Output the (X, Y) coordinate of the center of the cell containing the given text.  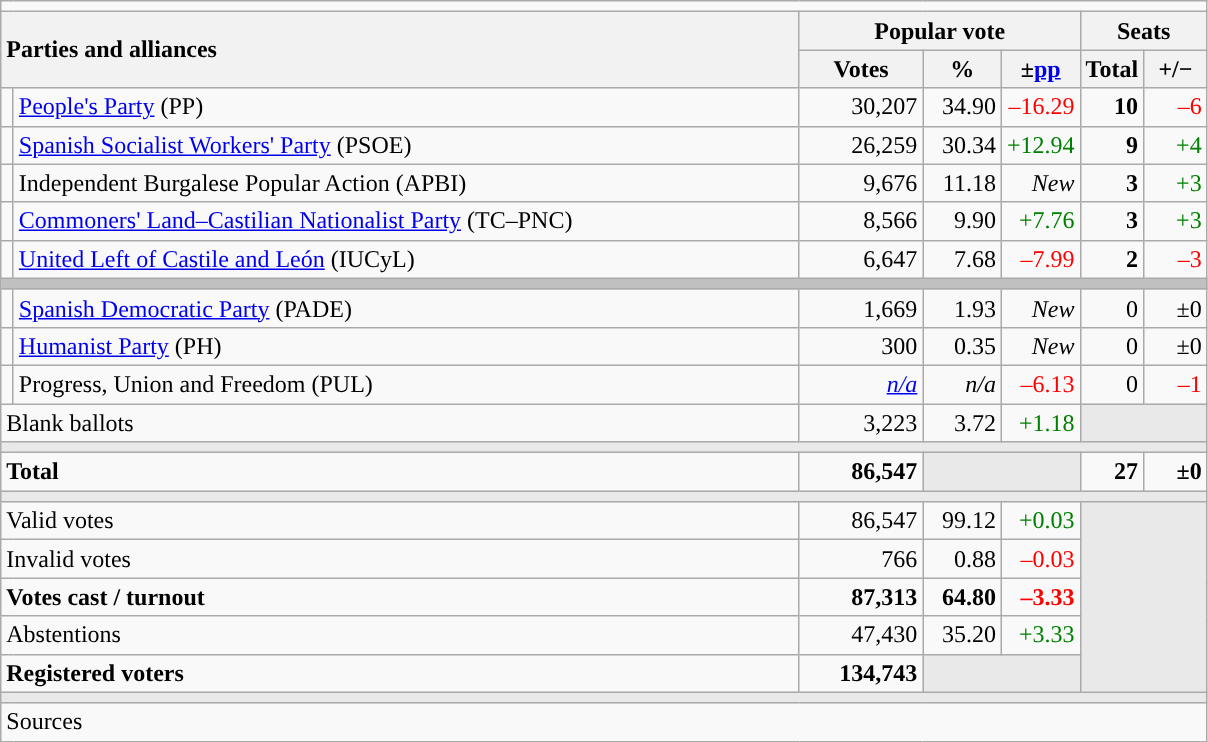
Votes cast / turnout (400, 597)
9,676 (861, 183)
+3.33 (1040, 635)
Valid votes (400, 521)
–7.99 (1040, 259)
6,647 (861, 259)
+12.94 (1040, 145)
–6.13 (1040, 384)
Parties and alliances (400, 50)
766 (861, 559)
34.90 (962, 107)
9 (1112, 145)
0.88 (962, 559)
47,430 (861, 635)
300 (861, 346)
Abstentions (400, 635)
–1 (1176, 384)
1,669 (861, 308)
+0.03 (1040, 521)
±pp (1040, 69)
26,259 (861, 145)
10 (1112, 107)
Commoners' Land–Castilian Nationalist Party (TC–PNC) (406, 221)
–6 (1176, 107)
Spanish Socialist Workers' Party (PSOE) (406, 145)
27 (1112, 472)
Registered voters (400, 673)
3,223 (861, 423)
+4 (1176, 145)
+7.76 (1040, 221)
7.68 (962, 259)
134,743 (861, 673)
Votes (861, 69)
–16.29 (1040, 107)
9.90 (962, 221)
People's Party (PP) (406, 107)
Independent Burgalese Popular Action (APBI) (406, 183)
87,313 (861, 597)
64.80 (962, 597)
2 (1112, 259)
30,207 (861, 107)
Popular vote (940, 31)
–3.33 (1040, 597)
Blank ballots (400, 423)
Progress, Union and Freedom (PUL) (406, 384)
30.34 (962, 145)
+1.18 (1040, 423)
% (962, 69)
35.20 (962, 635)
Seats (1144, 31)
99.12 (962, 521)
3.72 (962, 423)
Spanish Democratic Party (PADE) (406, 308)
0.35 (962, 346)
1.93 (962, 308)
8,566 (861, 221)
–0.03 (1040, 559)
Sources (604, 722)
+/− (1176, 69)
Humanist Party (PH) (406, 346)
United Left of Castile and León (IUCyL) (406, 259)
–3 (1176, 259)
11.18 (962, 183)
Invalid votes (400, 559)
